Detect which cell encompasses the target text, then output its (x, y) center coordinate. 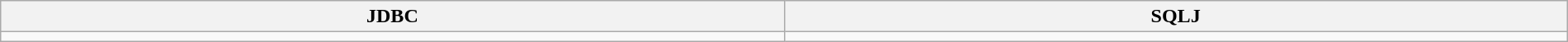
SQLJ (1176, 16)
JDBC (392, 16)
